Extract the [X, Y] coordinate from the center of the cell holding the provided text.  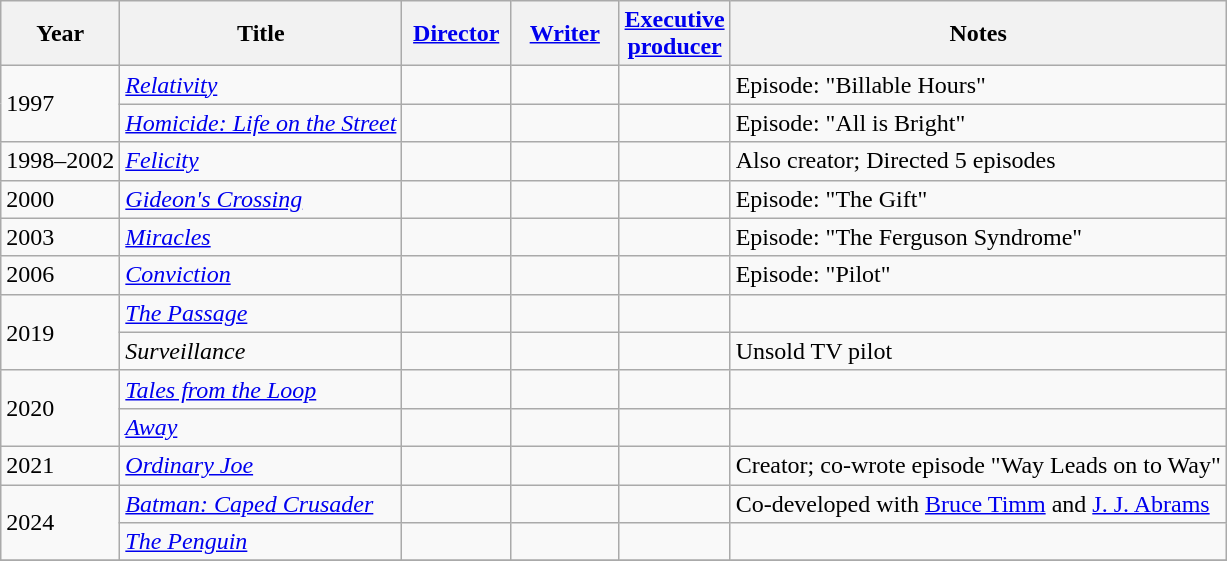
2021 [60, 465]
Conviction [261, 275]
Title [261, 34]
Episode: "The Gift" [978, 199]
2019 [60, 332]
2020 [60, 408]
Year [60, 34]
Episode: "Pilot" [978, 275]
1998–2002 [60, 161]
Notes [978, 34]
Episode: "All is Bright" [978, 123]
Ordinary Joe [261, 465]
Surveillance [261, 351]
Gideon's Crossing [261, 199]
Creator; co-wrote episode "Way Leads on to Way" [978, 465]
Episode: "The Ferguson Syndrome" [978, 237]
2003 [60, 237]
Tales from the Loop [261, 389]
Away [261, 427]
Felicity [261, 161]
Also creator; Directed 5 episodes [978, 161]
Co-developed with Bruce Timm and J. J. Abrams [978, 503]
The Penguin [261, 542]
Unsold TV pilot [978, 351]
Miracles [261, 237]
Episode: "Billable Hours" [978, 85]
The Passage [261, 313]
Batman: Caped Crusader [261, 503]
Director [456, 34]
2006 [60, 275]
Homicide: Life on the Street [261, 123]
Relativity [261, 85]
Executiveproducer [674, 34]
1997 [60, 104]
2024 [60, 522]
Writer [564, 34]
2000 [60, 199]
